Scan for the cell matching the given text and deliver its (X, Y) coordinate at center. 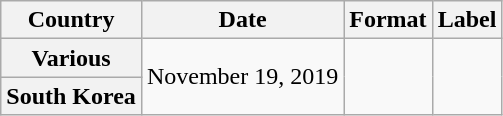
Format (388, 20)
Label (467, 20)
South Korea (72, 96)
Country (72, 20)
Date (242, 20)
November 19, 2019 (242, 77)
Various (72, 58)
